Scan for the cell matching the given text and deliver its [X, Y] coordinate at center. 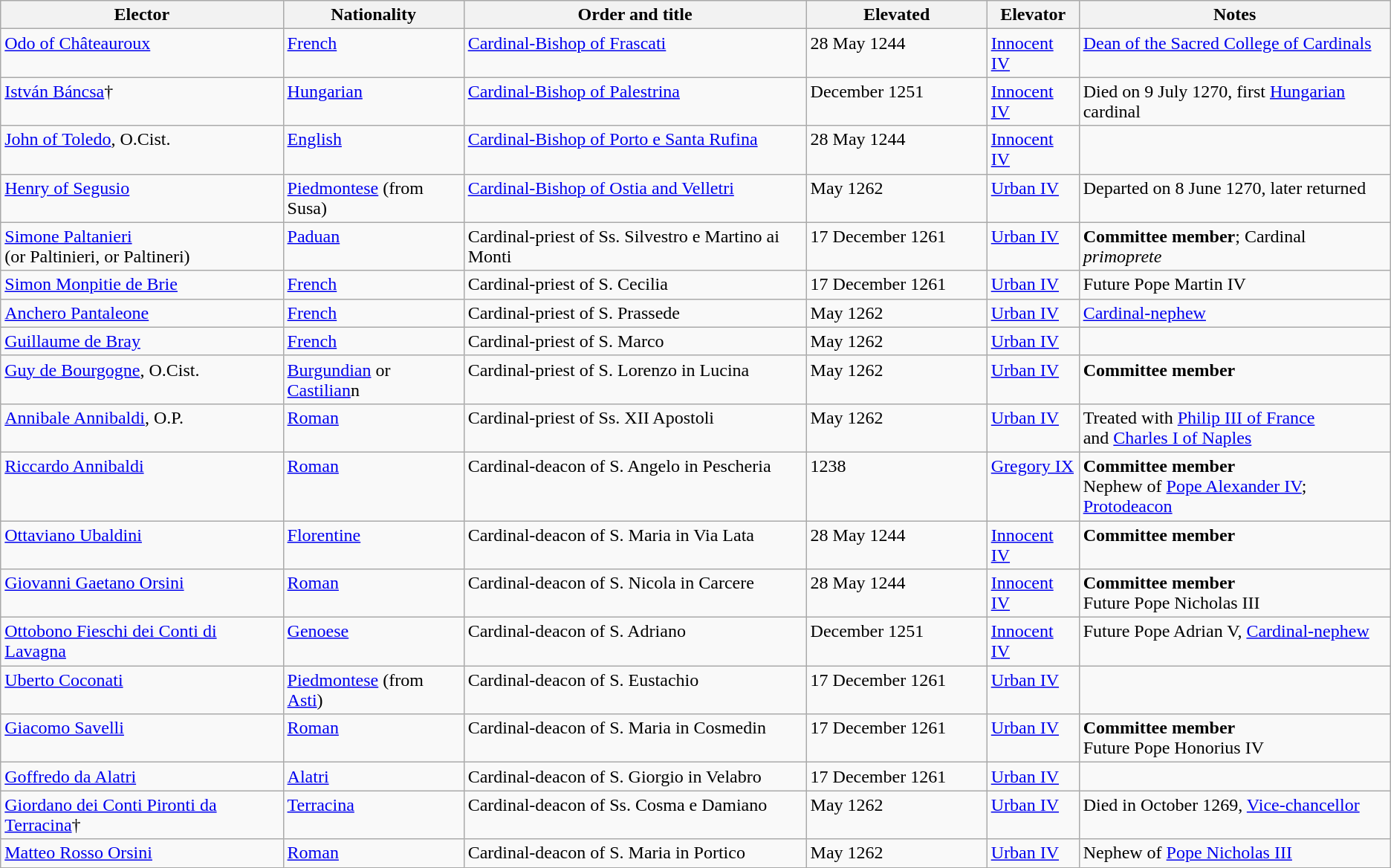
Cardinal-priest of Ss. XII Apostoli [635, 428]
Cardinal-Bishop of Frascati [635, 54]
Future Pope Adrian V, Cardinal-nephew [1235, 642]
Cardinal-Bishop of Porto e Santa Rufina [635, 150]
Died in October 1269, Vice-chancellor [1235, 814]
Alatri [373, 777]
Elector [142, 15]
Giacomo Savelli [142, 739]
Committee member; Cardinal primoprete [1235, 247]
István Báncsa† [142, 101]
Nationality [373, 15]
Cardinal-deacon of S. Maria in Via Lata [635, 544]
Treated with Philip III of Franceand Charles I of Naples [1235, 428]
Future Pope Martin IV [1235, 285]
Committee memberNephew of Pope Alexander IV; Protodeacon [1235, 486]
Cardinal-Bishop of Ostia and Velletri [635, 198]
Piedmontese (from Susa) [373, 198]
Florentine [373, 544]
Gregory IX [1033, 486]
Giovanni Gaetano Orsini [142, 593]
Elevated [896, 15]
Cardinal-deacon of Ss. Cosma e Damiano [635, 814]
Annibale Annibaldi, O.P. [142, 428]
Odo of Châteauroux [142, 54]
Simon Monpitie de Brie [142, 285]
Cardinal-deacon of S. Maria in Cosmedin [635, 739]
Guy de Bourgogne, O.Cist. [142, 379]
Cardinal-deacon of S. Adriano [635, 642]
Cardinal-deacon of S. Maria in Portico [635, 853]
Nephew of Pope Nicholas III [1235, 853]
Giordano dei Conti Pironti da Terracina† [142, 814]
Cardinal-deacon of S. Nicola in Carcere [635, 593]
Matteo Rosso Orsini [142, 853]
Died on 9 July 1270, first Hungarian cardinal [1235, 101]
1238 [896, 486]
Genoese [373, 642]
Dean of the Sacred College of Cardinals [1235, 54]
Cardinal-deacon of S. Eustachio [635, 690]
Cardinal-priest of Ss. Silvestro e Martino ai Monti [635, 247]
Piedmontese (from Asti) [373, 690]
English [373, 150]
Committee memberFuture Pope Nicholas III [1235, 593]
Elevator [1033, 15]
Notes [1235, 15]
Cardinal-nephew [1235, 313]
Cardinal-priest of S. Prassede [635, 313]
Order and title [635, 15]
Uberto Coconati [142, 690]
Hungarian [373, 101]
Cardinal-priest of S. Marco [635, 341]
John of Toledo, O.Cist. [142, 150]
Goffredo da Alatri [142, 777]
Burgundian or Castiliann [373, 379]
Ottobono Fieschi dei Conti di Lavagna [142, 642]
Ottaviano Ubaldini [142, 544]
Departed on 8 June 1270, later returned [1235, 198]
Committee memberFuture Pope Honorius IV [1235, 739]
Cardinal-priest of S. Cecilia [635, 285]
Cardinal-deacon of S. Giorgio in Velabro [635, 777]
Paduan [373, 247]
Terracina [373, 814]
Cardinal-priest of S. Lorenzo in Lucina [635, 379]
Anchero Pantaleone [142, 313]
Simone Paltanieri (or Paltinieri, or Paltineri) [142, 247]
Henry of Segusio [142, 198]
Cardinal-Bishop of Palestrina [635, 101]
Cardinal-deacon of S. Angelo in Pescheria [635, 486]
Guillaume de Bray [142, 341]
Riccardo Annibaldi [142, 486]
